Find where the given text appears and provide that cell's center as [X, Y] coordinate. 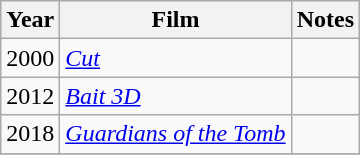
2012 [30, 96]
2000 [30, 58]
2018 [30, 134]
Year [30, 20]
Cut [176, 58]
Bait 3D [176, 96]
Notes [325, 20]
Film [176, 20]
Guardians of the Tomb [176, 134]
